Identify which cell holds the provided text, then report its (X, Y) central coordinate. 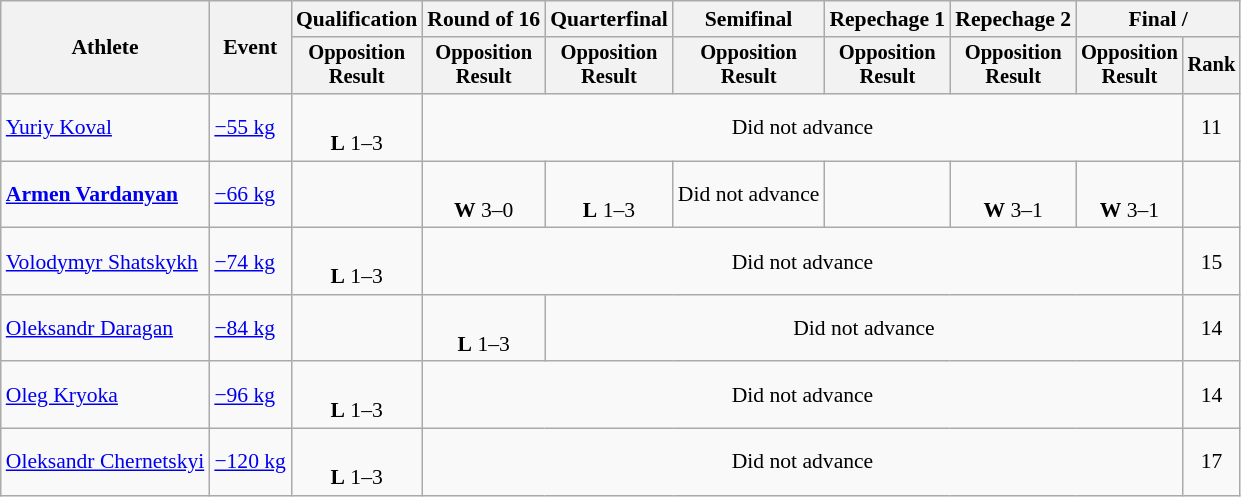
−66 kg (250, 194)
15 (1212, 262)
Yuriy Koval (106, 128)
Repechage 2 (1013, 19)
Oleg Kryoka (106, 396)
Event (250, 48)
Quarterfinal (609, 19)
Final / (1158, 19)
Oleksandr Chernetskyi (106, 462)
−74 kg (250, 262)
−96 kg (250, 396)
−84 kg (250, 328)
Qualification (356, 19)
17 (1212, 462)
−55 kg (250, 128)
Armen Vardanyan (106, 194)
−120 kg (250, 462)
Volodymyr Shatskykh (106, 262)
11 (1212, 128)
Athlete (106, 48)
Repechage 1 (887, 19)
W 3–0 (484, 194)
Rank (1212, 66)
Oleksandr Daragan (106, 328)
Semifinal (749, 19)
Round of 16 (484, 19)
